Find where the given text appears and provide that cell's center as [x, y] coordinate. 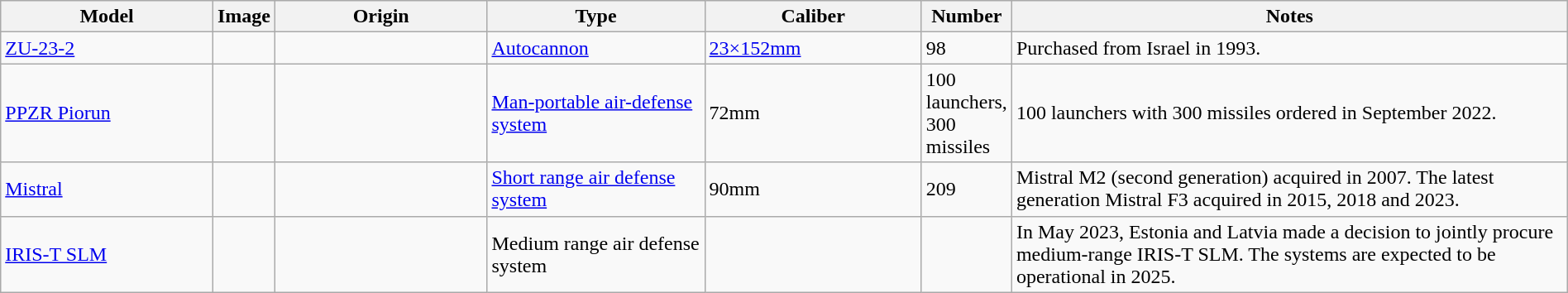
Model [108, 17]
Number [966, 17]
Mistral [108, 189]
Mistral M2 (second generation) acquired in 2007. The latest generation Mistral F3 acquired in 2015, 2018 and 2023. [1289, 189]
90mm [813, 189]
98 [966, 48]
100 launchers, 300 missiles [966, 113]
100 launchers with 300 missiles ordered in September 2022. [1289, 113]
Notes [1289, 17]
Autocannon [595, 48]
Type [595, 17]
In May 2023, Estonia and Latvia made a decision to jointly procure medium-range IRIS-T SLM. The systems are expected to be operational in 2025. [1289, 254]
Caliber [813, 17]
IRIS-T SLM [108, 254]
ZU-23-2 [108, 48]
209 [966, 189]
Origin [380, 17]
PPZR Piorun [108, 113]
Man-portable air-defense system [595, 113]
Image [243, 17]
Short range air defense system [595, 189]
Medium range air defense system [595, 254]
Purchased from Israel in 1993. [1289, 48]
23×152mm [813, 48]
72mm [813, 113]
